Locate the cell with the specified text and output its [X, Y] center coordinate. 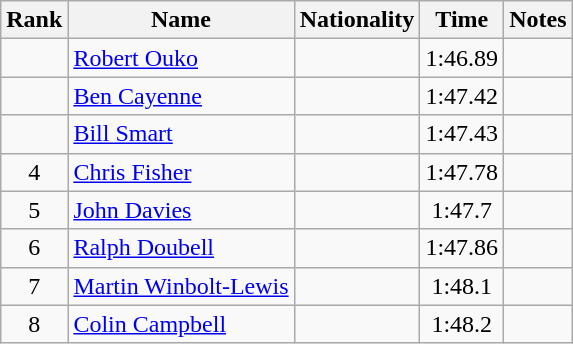
Rank [34, 20]
6 [34, 248]
1:47.78 [462, 172]
Martin Winbolt-Lewis [181, 286]
1:47.86 [462, 248]
1:46.89 [462, 58]
1:48.1 [462, 286]
8 [34, 324]
Robert Ouko [181, 58]
5 [34, 210]
Chris Fisher [181, 172]
John Davies [181, 210]
4 [34, 172]
Ralph Doubell [181, 248]
Notes [538, 20]
1:47.43 [462, 134]
1:47.42 [462, 96]
1:48.2 [462, 324]
Time [462, 20]
Colin Campbell [181, 324]
7 [34, 286]
Bill Smart [181, 134]
Name [181, 20]
1:47.7 [462, 210]
Nationality [357, 20]
Ben Cayenne [181, 96]
